Locate the cell with the specified text and output its [X, Y] center coordinate. 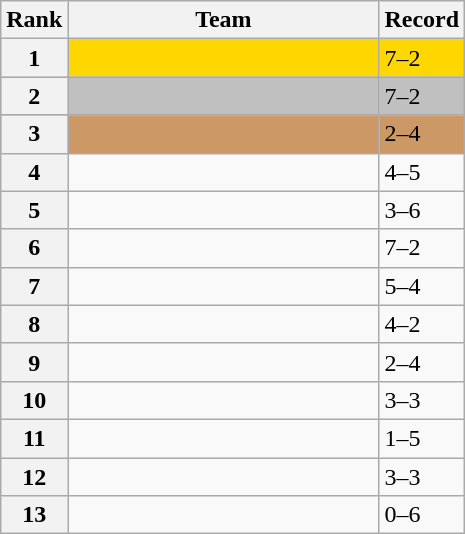
12 [34, 477]
11 [34, 438]
1 [34, 58]
5–4 [422, 286]
4–2 [422, 324]
6 [34, 248]
13 [34, 515]
4–5 [422, 172]
1–5 [422, 438]
Record [422, 20]
0–6 [422, 515]
2 [34, 96]
Team [224, 20]
3–6 [422, 210]
8 [34, 324]
3 [34, 134]
10 [34, 400]
Rank [34, 20]
5 [34, 210]
9 [34, 362]
7 [34, 286]
4 [34, 172]
